Detect which cell encompasses the target text, then output its (X, Y) center coordinate. 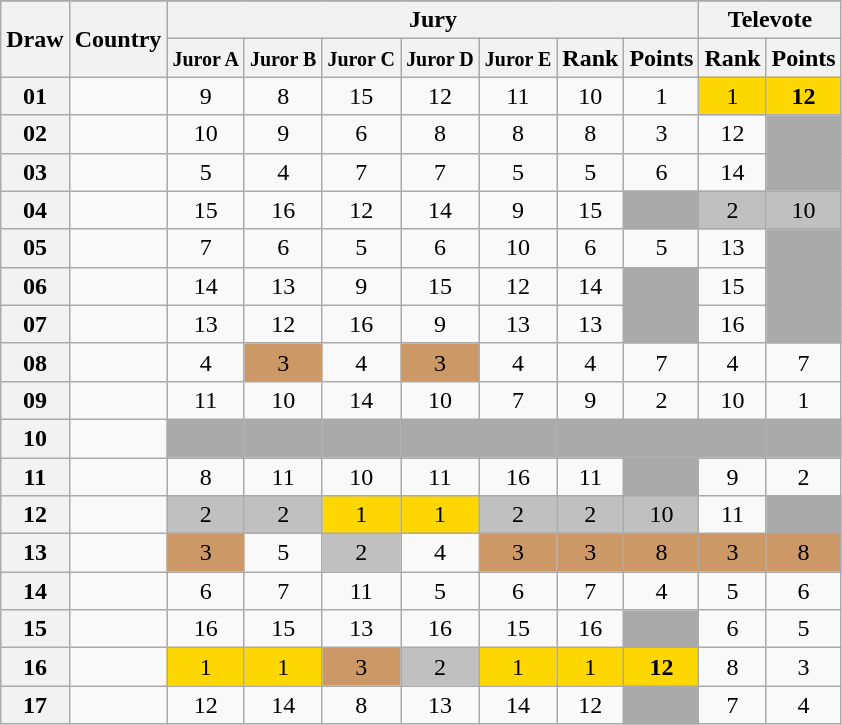
01 (35, 96)
02 (35, 134)
08 (35, 362)
Juror A (206, 58)
06 (35, 286)
07 (35, 324)
03 (35, 172)
04 (35, 210)
Draw (35, 39)
05 (35, 248)
09 (35, 400)
Juror D (440, 58)
Country (118, 39)
Televote (770, 20)
Jury (433, 20)
Juror C (362, 58)
Juror B (283, 58)
Juror E (518, 58)
17 (35, 705)
